Return [X, Y] of the center of cell containing provided text 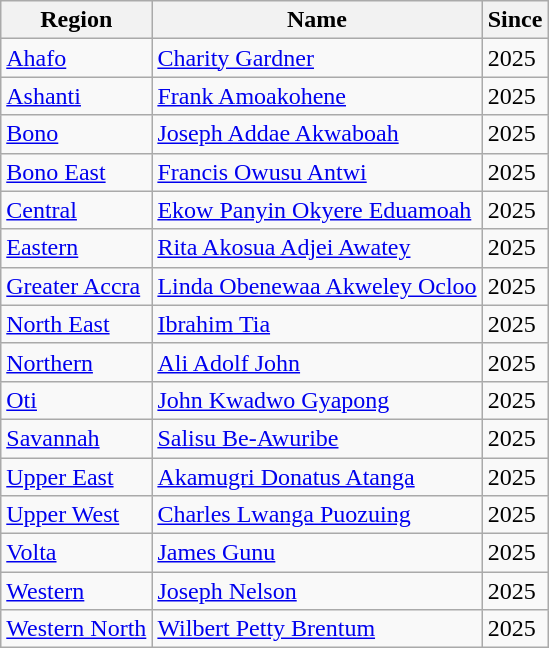
Greater Accra [76, 286]
Ashanti [76, 96]
Charity Gardner [317, 58]
Bono East [76, 172]
Region [76, 20]
Name [317, 20]
Since [515, 20]
Charles Lwanga Puozuing [317, 515]
Savannah [76, 438]
Bono [76, 134]
Western North [76, 629]
Frank Amoakohene [317, 96]
Volta [76, 553]
Wilbert Petty Brentum [317, 629]
Upper East [76, 477]
Western [76, 591]
Ali Adolf John [317, 362]
Upper West [76, 515]
Ahafo [76, 58]
Salisu Be-Awuribe [317, 438]
Ibrahim Tia [317, 324]
Central [76, 210]
North East [76, 324]
Northern [76, 362]
Eastern [76, 248]
Linda Obenewaa Akweley Ocloo [317, 286]
Joseph Nelson [317, 591]
Joseph Addae Akwaboah [317, 134]
Francis Owusu Antwi [317, 172]
Ekow Panyin Okyere Eduamoah [317, 210]
James Gunu [317, 553]
Oti [76, 400]
Rita Akosua Adjei Awatey [317, 248]
Akamugri Donatus Atanga [317, 477]
John Kwadwo Gyapong [317, 400]
